Pinpoint the cell where the given text exists, returning its (x, y) midpoint coordinate. 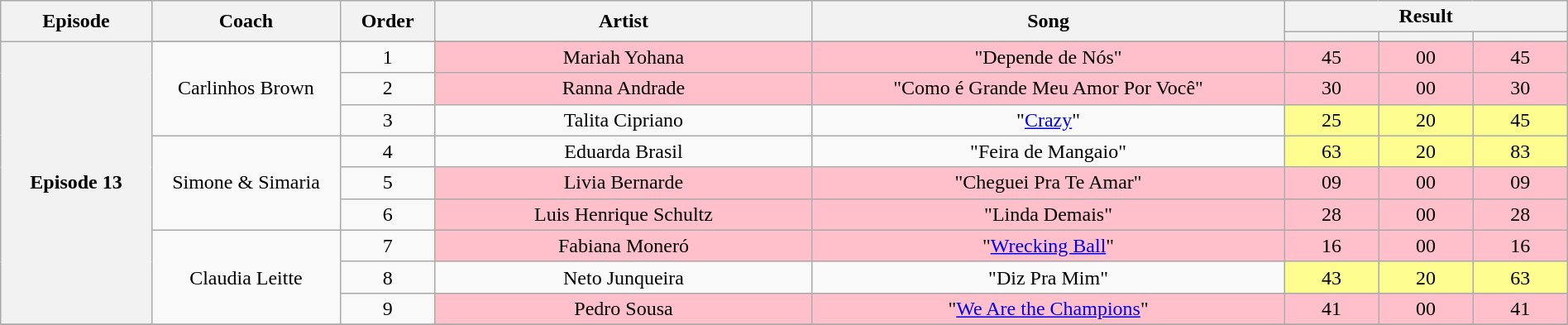
Fabiana Moneró (624, 246)
2 (388, 88)
"Depende de Nós" (1049, 57)
5 (388, 183)
1 (388, 57)
Artist (624, 22)
Coach (246, 22)
Episode (76, 22)
Luis Henrique Schultz (624, 214)
Carlinhos Brown (246, 88)
Neto Junqueira (624, 277)
"Como é Grande Meu Amor Por Você" (1049, 88)
9 (388, 308)
Ranna Andrade (624, 88)
Order (388, 22)
Livia Bernarde (624, 183)
Claudia Leitte (246, 277)
"We Are the Champions" (1049, 308)
25 (1331, 120)
83 (1520, 151)
Eduarda Brasil (624, 151)
Mariah Yohana (624, 57)
4 (388, 151)
7 (388, 246)
Simone & Simaria (246, 183)
"Linda Demais" (1049, 214)
"Feira de Mangaio" (1049, 151)
Pedro Sousa (624, 308)
"Cheguei Pra Te Amar" (1049, 183)
"Diz Pra Mim" (1049, 277)
"Wrecking Ball" (1049, 246)
8 (388, 277)
"Crazy" (1049, 120)
Talita Cipriano (624, 120)
3 (388, 120)
Song (1049, 22)
Result (1426, 17)
43 (1331, 277)
6 (388, 214)
Episode 13 (76, 184)
